Locate the cell with the specified text and output its (x, y) center coordinate. 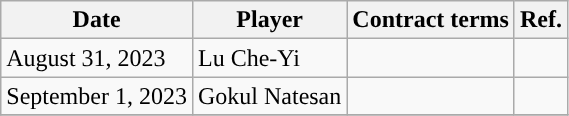
Gokul Natesan (269, 96)
Player (269, 20)
Ref. (540, 20)
August 31, 2023 (97, 58)
Date (97, 20)
September 1, 2023 (97, 96)
Lu Che-Yi (269, 58)
Contract terms (431, 20)
